Capture the cell that displays the provided text and extract its [X, Y] central coordinate. 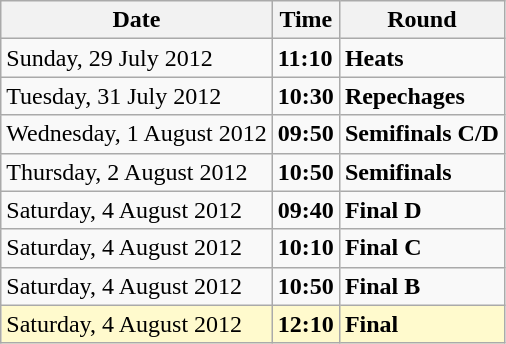
Thursday, 2 August 2012 [137, 172]
Final B [422, 286]
10:10 [306, 248]
Date [137, 20]
Semifinals [422, 172]
Semifinals C/D [422, 134]
Repechages [422, 96]
09:50 [306, 134]
09:40 [306, 210]
Final [422, 324]
10:30 [306, 96]
Final D [422, 210]
Tuesday, 31 July 2012 [137, 96]
Sunday, 29 July 2012 [137, 58]
11:10 [306, 58]
Time [306, 20]
Round [422, 20]
Wednesday, 1 August 2012 [137, 134]
Heats [422, 58]
12:10 [306, 324]
Final C [422, 248]
